Capture the cell that displays the provided text and extract its (x, y) central coordinate. 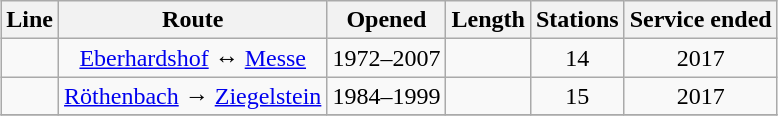
Service ended (700, 20)
Route (193, 20)
Röthenbach → Ziegelstein (193, 96)
Opened (386, 20)
1984–1999 (386, 96)
Stations (577, 20)
15 (577, 96)
Eberhardshof ↔ Messe (193, 58)
Line (30, 20)
Length (488, 20)
1972–2007 (386, 58)
14 (577, 58)
